Detect which cell encompasses the target text, then output its (X, Y) center coordinate. 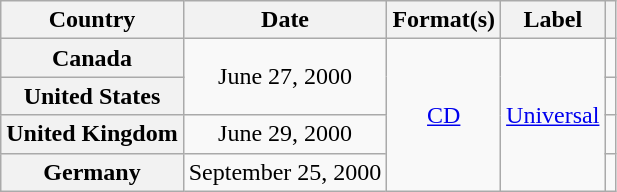
September 25, 2000 (285, 172)
United Kingdom (92, 134)
Date (285, 20)
CD (444, 115)
June 27, 2000 (285, 77)
Canada (92, 58)
June 29, 2000 (285, 134)
United States (92, 96)
Format(s) (444, 20)
Country (92, 20)
Universal (553, 115)
Germany (92, 172)
Label (553, 20)
